Return (X, Y) of the center of cell containing provided text 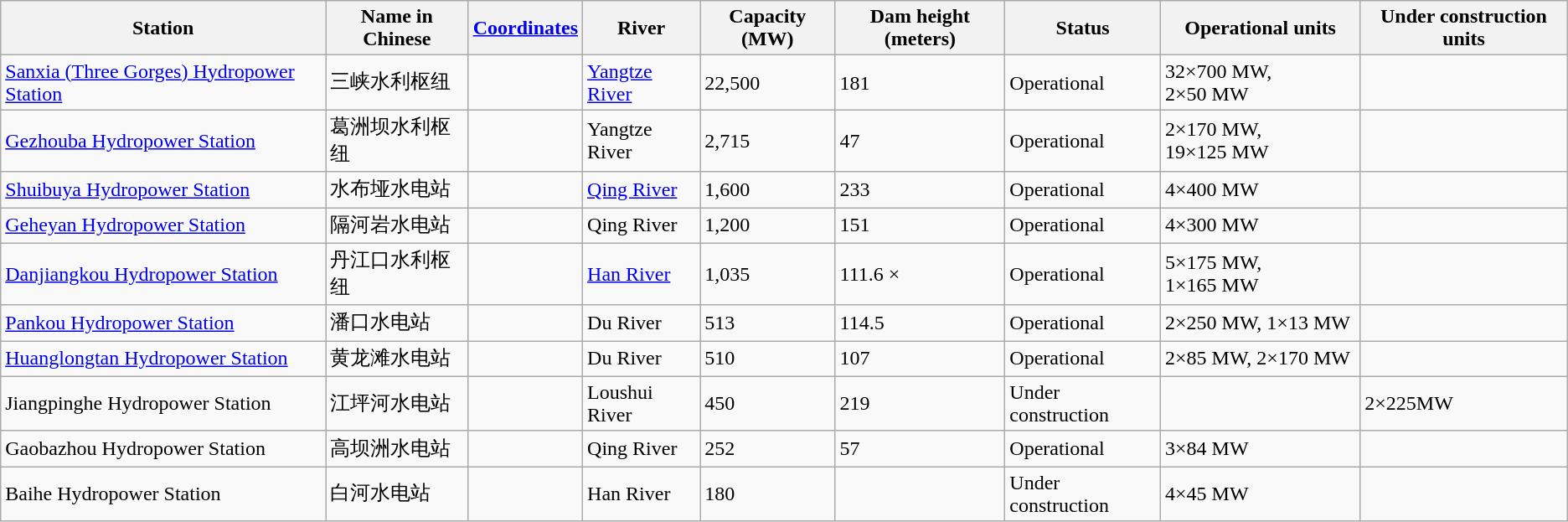
Baihe Hydropower Station (163, 494)
Gezhouba Hydropower Station (163, 141)
Under construction units (1464, 28)
450 (767, 404)
4×400 MW (1261, 189)
1,600 (767, 189)
Operational units (1261, 28)
Capacity (MW) (767, 28)
2×225MW (1464, 404)
潘口水电站 (397, 323)
114.5 (920, 323)
水布垭水电站 (397, 189)
江坪河水电站 (397, 404)
Gaobazhou Hydropower Station (163, 449)
5×175 MW, 1×165 MW (1261, 274)
Jiangpinghe Hydropower Station (163, 404)
黄龙滩水电站 (397, 359)
233 (920, 189)
River (642, 28)
2×250 MW, 1×13 MW (1261, 323)
Station (163, 28)
181 (920, 82)
Pankou Hydropower Station (163, 323)
白河水电站 (397, 494)
Name in Chinese (397, 28)
Sanxia (Three Gorges) Hydropower Station (163, 82)
1,200 (767, 226)
4×300 MW (1261, 226)
葛洲坝水利枢纽 (397, 141)
252 (767, 449)
Status (1083, 28)
Huanglongtan Hydropower Station (163, 359)
513 (767, 323)
2,715 (767, 141)
3×84 MW (1261, 449)
隔河岩水电站 (397, 226)
Danjiangkou Hydropower Station (163, 274)
47 (920, 141)
1,035 (767, 274)
丹江口水利枢纽 (397, 274)
4×45 MW (1261, 494)
Geheyan Hydropower Station (163, 226)
Shuibuya Hydropower Station (163, 189)
219 (920, 404)
Loushui River (642, 404)
151 (920, 226)
32×700 MW, 2×50 MW (1261, 82)
111.6 × (920, 274)
2×85 MW, 2×170 MW (1261, 359)
三峡水利枢纽 (397, 82)
Dam height (meters) (920, 28)
22,500 (767, 82)
510 (767, 359)
57 (920, 449)
高坝洲水电站 (397, 449)
Coordinates (525, 28)
107 (920, 359)
180 (767, 494)
2×170 MW, 19×125 MW (1261, 141)
